Determine the [x, y] coordinate at the center of the cell enclosing the given text.  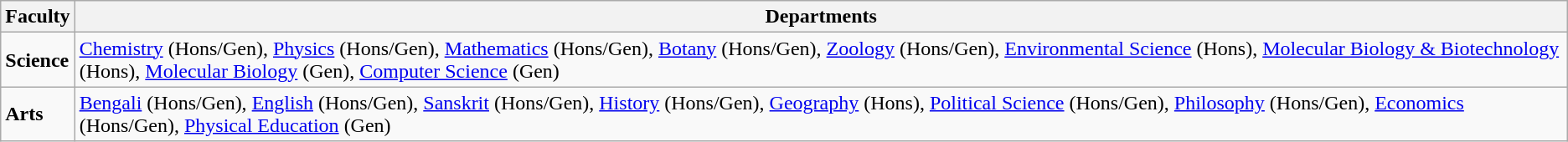
Faculty [38, 17]
Arts [38, 114]
Departments [821, 17]
Science [38, 60]
